Search for the cell housing the specified text and yield its [x, y] center coordinate. 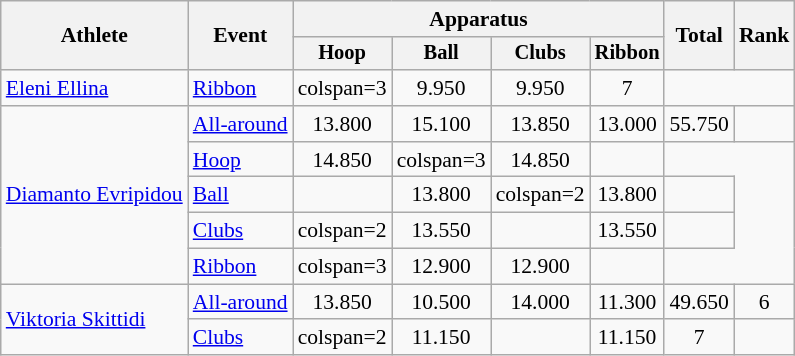
Viktoria Skittidi [94, 320]
Rank [764, 36]
15.100 [442, 124]
49.650 [698, 302]
Athlete [94, 36]
Eleni Ellina [94, 88]
Apparatus [479, 19]
Total [698, 36]
14.000 [540, 302]
Diamanto Evripidou [94, 195]
6 [764, 302]
13.000 [628, 124]
55.750 [698, 124]
10.500 [442, 302]
11.300 [628, 302]
Event [240, 36]
